Return (X, Y) of the center of cell containing provided text 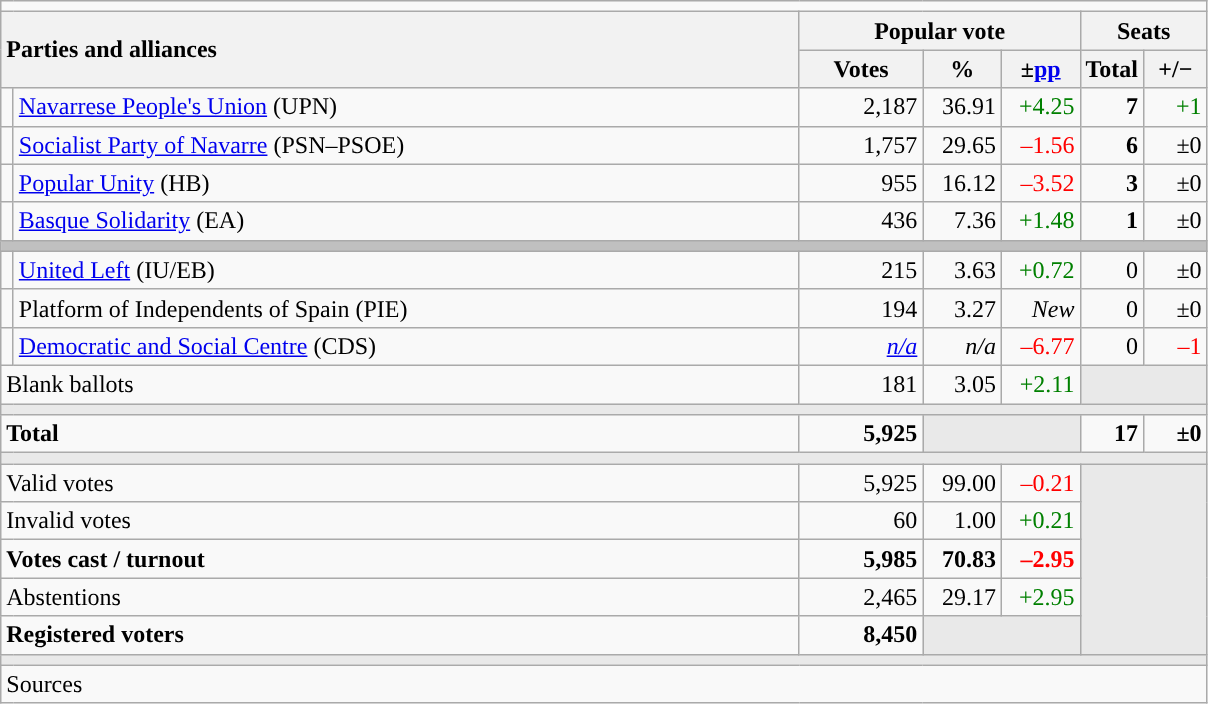
Parties and alliances (400, 50)
+/− (1176, 69)
+4.25 (1040, 107)
+1.48 (1040, 221)
Sources (604, 684)
Votes cast / turnout (400, 559)
1.00 (962, 521)
1 (1112, 221)
99.00 (962, 483)
–1.56 (1040, 145)
Abstentions (400, 597)
Valid votes (400, 483)
955 (861, 183)
–3.52 (1040, 183)
60 (861, 521)
Votes (861, 69)
Seats (1144, 31)
Popular vote (940, 31)
1,757 (861, 145)
2,187 (861, 107)
7 (1112, 107)
3 (1112, 183)
–2.95 (1040, 559)
29.65 (962, 145)
+1 (1176, 107)
Blank ballots (400, 384)
436 (861, 221)
215 (861, 270)
3.27 (962, 308)
Democratic and Social Centre (CDS) (406, 346)
3.05 (962, 384)
70.83 (962, 559)
17 (1112, 434)
New (1040, 308)
+0.72 (1040, 270)
16.12 (962, 183)
181 (861, 384)
+2.11 (1040, 384)
Popular Unity (HB) (406, 183)
3.63 (962, 270)
36.91 (962, 107)
% (962, 69)
Registered voters (400, 635)
United Left (IU/EB) (406, 270)
5,985 (861, 559)
–0.21 (1040, 483)
+2.95 (1040, 597)
Navarrese People's Union (UPN) (406, 107)
Platform of Independents of Spain (PIE) (406, 308)
+0.21 (1040, 521)
–1 (1176, 346)
Invalid votes (400, 521)
Socialist Party of Navarre (PSN–PSOE) (406, 145)
2,465 (861, 597)
±pp (1040, 69)
29.17 (962, 597)
6 (1112, 145)
7.36 (962, 221)
–6.77 (1040, 346)
8,450 (861, 635)
194 (861, 308)
Basque Solidarity (EA) (406, 221)
